Capture the cell that displays the provided text and extract its (X, Y) central coordinate. 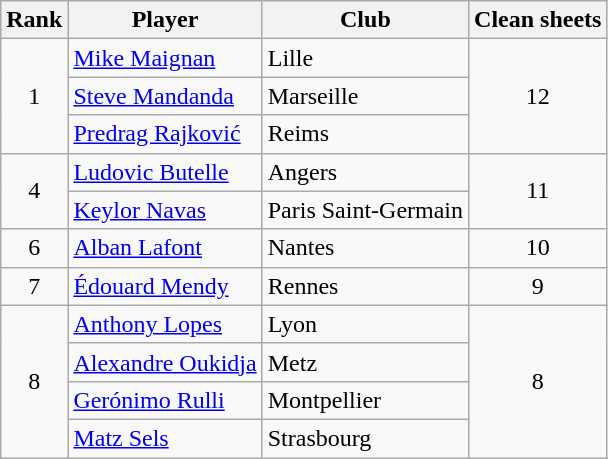
Metz (365, 362)
Angers (365, 172)
Club (365, 20)
Lille (365, 58)
Gerónimo Rulli (165, 400)
7 (34, 286)
Nantes (365, 248)
Player (165, 20)
Reims (365, 134)
6 (34, 248)
Mike Maignan (165, 58)
Matz Sels (165, 438)
Ludovic Butelle (165, 172)
Édouard Mendy (165, 286)
Rennes (365, 286)
Alban Lafont (165, 248)
Lyon (365, 324)
Paris Saint-Germain (365, 210)
10 (538, 248)
11 (538, 191)
12 (538, 96)
Rank (34, 20)
1 (34, 96)
Steve Mandanda (165, 96)
4 (34, 191)
Predrag Rajković (165, 134)
Strasbourg (365, 438)
Marseille (365, 96)
Montpellier (365, 400)
Keylor Navas (165, 210)
9 (538, 286)
Alexandre Oukidja (165, 362)
Clean sheets (538, 20)
Anthony Lopes (165, 324)
